Determine the (X, Y) coordinate at the center of the cell enclosing the given text.  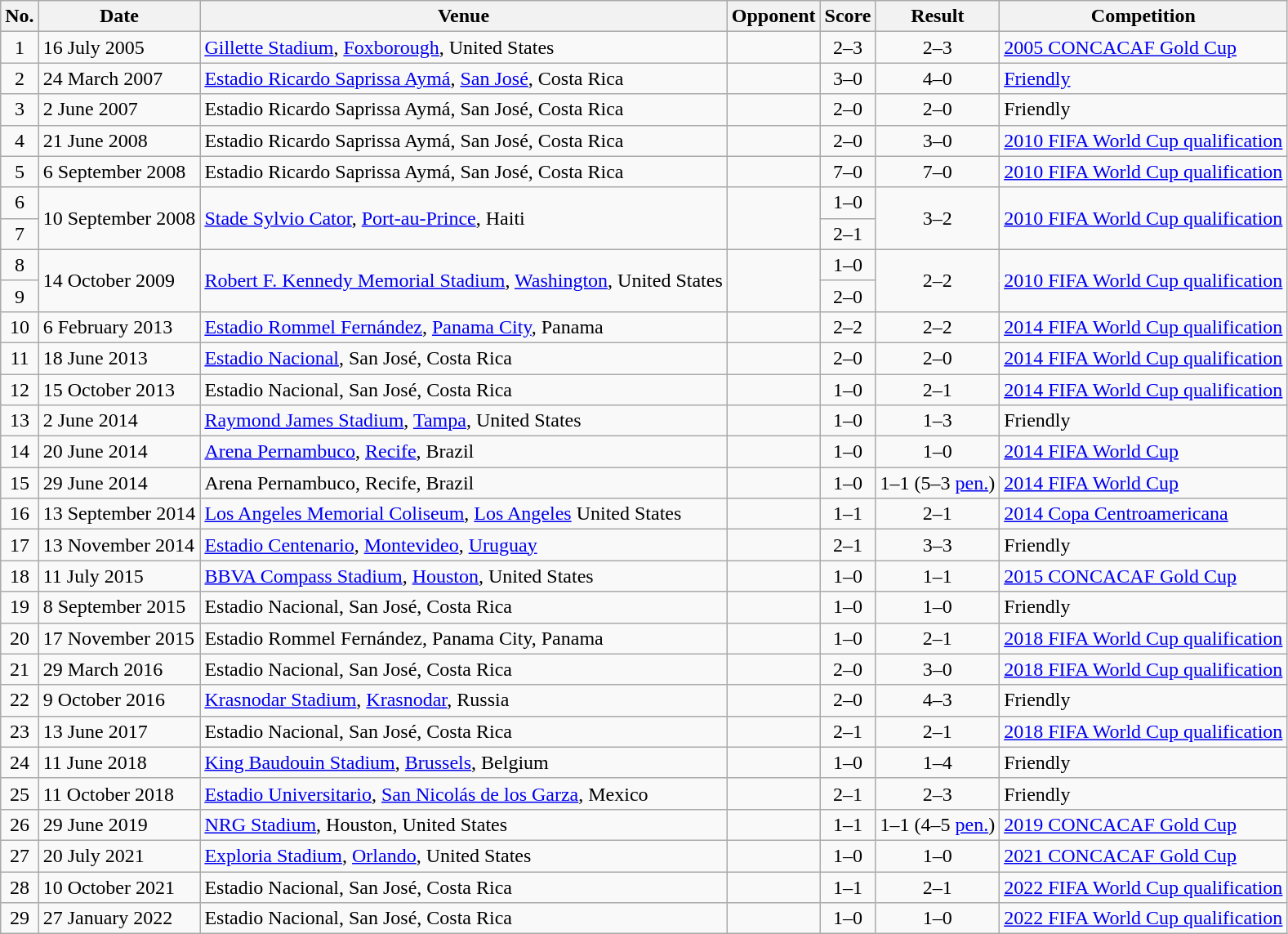
29 March 2016 (119, 669)
15 (20, 483)
Los Angeles Memorial Coliseum, Los Angeles United States (464, 514)
10 October 2021 (119, 887)
25 (20, 793)
Krasnodar Stadium, Krasnodar, Russia (464, 700)
Opponent (773, 16)
13 November 2014 (119, 545)
2019 CONCACAF Gold Cup (1143, 825)
17 November 2015 (119, 638)
21 June 2008 (119, 141)
24 (20, 762)
Venue (464, 16)
2021 CONCACAF Gold Cup (1143, 856)
11 October 2018 (119, 793)
9 October 2016 (119, 700)
29 June 2019 (119, 825)
20 June 2014 (119, 452)
2 (20, 78)
15 October 2013 (119, 390)
27 January 2022 (119, 918)
1–1 (5–3 pen.) (938, 483)
14 October 2009 (119, 280)
Exploria Stadium, Orlando, United States (464, 856)
6 (20, 203)
19 (20, 607)
23 (20, 731)
9 (20, 296)
22 (20, 700)
29 June 2014 (119, 483)
11 June 2018 (119, 762)
Estadio Universitario, San Nicolás de los Garza, Mexico (464, 793)
4–0 (938, 78)
8 (20, 265)
21 (20, 669)
24 March 2007 (119, 78)
18 June 2013 (119, 358)
12 (20, 390)
Gillette Stadium, Foxborough, United States (464, 47)
2 June 2007 (119, 109)
20 (20, 638)
10 September 2008 (119, 218)
4–3 (938, 700)
1 (20, 47)
1–3 (938, 421)
8 September 2015 (119, 607)
Score (848, 16)
6 February 2013 (119, 327)
2014 Copa Centroamericana (1143, 514)
Date (119, 16)
2005 CONCACAF Gold Cup (1143, 47)
2015 CONCACAF Gold Cup (1143, 576)
13 September 2014 (119, 514)
6 September 2008 (119, 172)
18 (20, 576)
BBVA Compass Stadium, Houston, United States (464, 576)
11 July 2015 (119, 576)
13 June 2017 (119, 731)
16 July 2005 (119, 47)
27 (20, 856)
NRG Stadium, Houston, United States (464, 825)
3 (20, 109)
11 (20, 358)
1–1 (4–5 pen.) (938, 825)
Result (938, 16)
King Baudouin Stadium, Brussels, Belgium (464, 762)
20 July 2021 (119, 856)
29 (20, 918)
10 (20, 327)
3–2 (938, 218)
1–4 (938, 762)
4 (20, 141)
Competition (1143, 16)
2 June 2014 (119, 421)
28 (20, 887)
26 (20, 825)
No. (20, 16)
14 (20, 452)
13 (20, 421)
3–3 (938, 545)
17 (20, 545)
Stade Sylvio Cator, Port-au-Prince, Haiti (464, 218)
Raymond James Stadium, Tampa, United States (464, 421)
16 (20, 514)
Estadio Centenario, Montevideo, Uruguay (464, 545)
Robert F. Kennedy Memorial Stadium, Washington, United States (464, 280)
5 (20, 172)
7 (20, 234)
